Identify which cell holds the provided text, then report its [x, y] central coordinate. 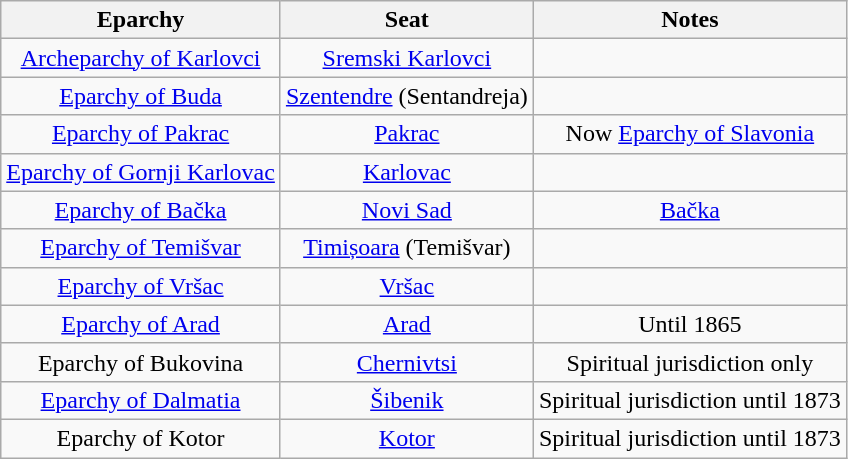
Now Eparchy of Slavonia [690, 134]
Eparchy of Pakrac [141, 134]
Arad [406, 324]
Seat [406, 20]
Bačka [690, 210]
Chernivtsi [406, 362]
Kotor [406, 438]
Eparchy of Arad [141, 324]
Eparchy of Vršac [141, 286]
Timișoara (Temišvar) [406, 248]
Sremski Karlovci [406, 58]
Notes [690, 20]
Karlovac [406, 172]
Eparchy of Buda [141, 96]
Spiritual jurisdiction only [690, 362]
Šibenik [406, 400]
Eparchy of Kotor [141, 438]
Eparchy of Bukovina [141, 362]
Eparchy of Dalmatia [141, 400]
Eparchy of Temišvar [141, 248]
Pakrac [406, 134]
Eparchy [141, 20]
Until 1865 [690, 324]
Archeparchy of Karlovci [141, 58]
Eparchy of Bačka [141, 210]
Szentendre (Sentandreja) [406, 96]
Eparchy of Gornji Karlovac [141, 172]
Vršac [406, 286]
Novi Sad [406, 210]
